For the text-containing cell, return its midpoint in [X, Y] coordinate format. 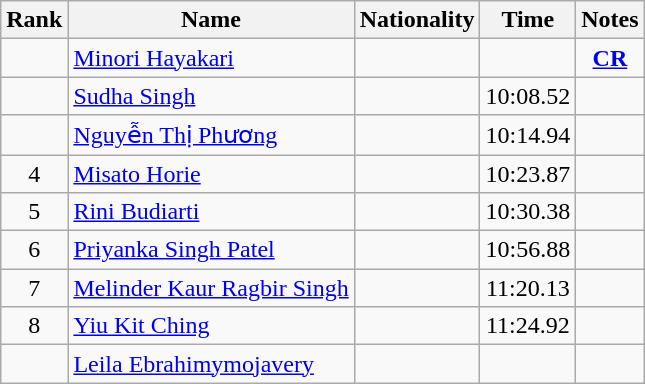
10:56.88 [528, 250]
8 [34, 326]
Sudha Singh [211, 96]
Nationality [417, 20]
Rank [34, 20]
10:14.94 [528, 135]
Notes [610, 20]
5 [34, 212]
10:30.38 [528, 212]
6 [34, 250]
11:24.92 [528, 326]
4 [34, 173]
10:08.52 [528, 96]
Misato Horie [211, 173]
7 [34, 288]
CR [610, 58]
Leila Ebrahimymojavery [211, 364]
Name [211, 20]
Priyanka Singh Patel [211, 250]
10:23.87 [528, 173]
Melinder Kaur Ragbir Singh [211, 288]
11:20.13 [528, 288]
Time [528, 20]
Nguyễn Thị Phương [211, 135]
Minori Hayakari [211, 58]
Rini Budiarti [211, 212]
Yiu Kit Ching [211, 326]
